Extract the [X, Y] coordinate from the center of the cell holding the provided text.  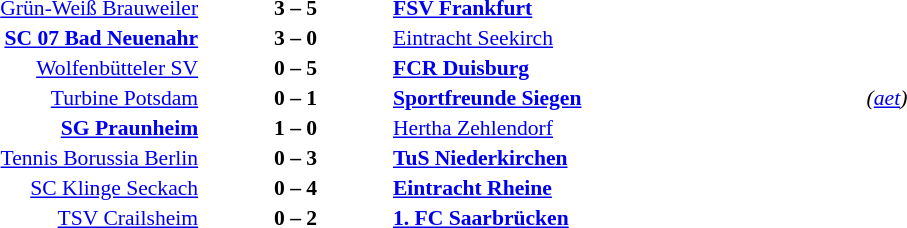
Eintracht Seekirch [627, 38]
Eintracht Rheine [627, 188]
Hertha Zehlendorf [627, 128]
TuS Niederkirchen [627, 158]
0 – 4 [296, 188]
FCR Duisburg [627, 68]
Sportfreunde Siegen [627, 98]
0 – 1 [296, 98]
0 – 5 [296, 68]
3 – 0 [296, 38]
0 – 3 [296, 158]
1 – 0 [296, 128]
